Locate the cell with the specified text and output its [X, Y] center coordinate. 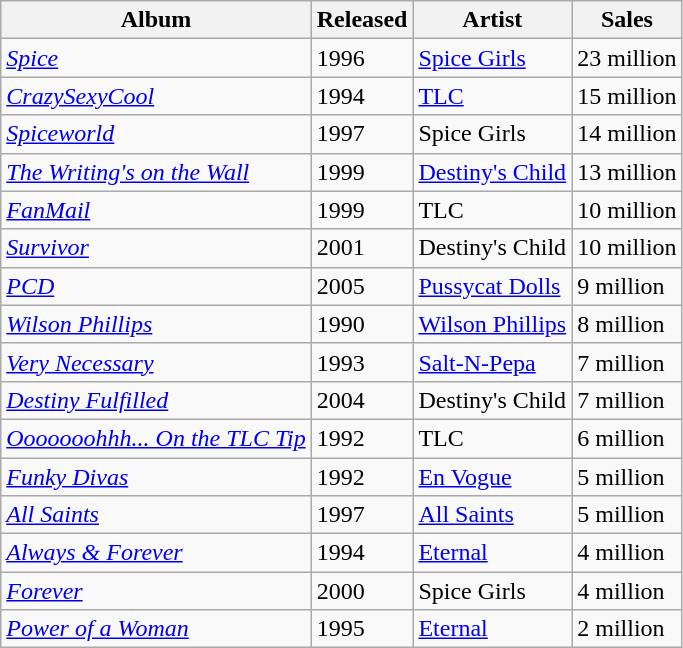
Spiceworld [156, 134]
Power of a Woman [156, 629]
En Vogue [492, 477]
9 million [627, 286]
Destiny Fulfilled [156, 400]
Survivor [156, 248]
The Writing's on the Wall [156, 172]
1990 [362, 324]
14 million [627, 134]
PCD [156, 286]
2005 [362, 286]
Artist [492, 20]
13 million [627, 172]
Always & Forever [156, 553]
Salt-N-Pepa [492, 362]
23 million [627, 58]
Released [362, 20]
6 million [627, 438]
Forever [156, 591]
2001 [362, 248]
Album [156, 20]
15 million [627, 96]
Pussycat Dolls [492, 286]
1993 [362, 362]
1996 [362, 58]
2000 [362, 591]
Funky Divas [156, 477]
CrazySexyCool [156, 96]
Sales [627, 20]
Very Necessary [156, 362]
8 million [627, 324]
Ooooooohhh... On the TLC Tip [156, 438]
Spice [156, 58]
1995 [362, 629]
2 million [627, 629]
2004 [362, 400]
FanMail [156, 210]
